Search for the cell housing the specified text and yield its (x, y) center coordinate. 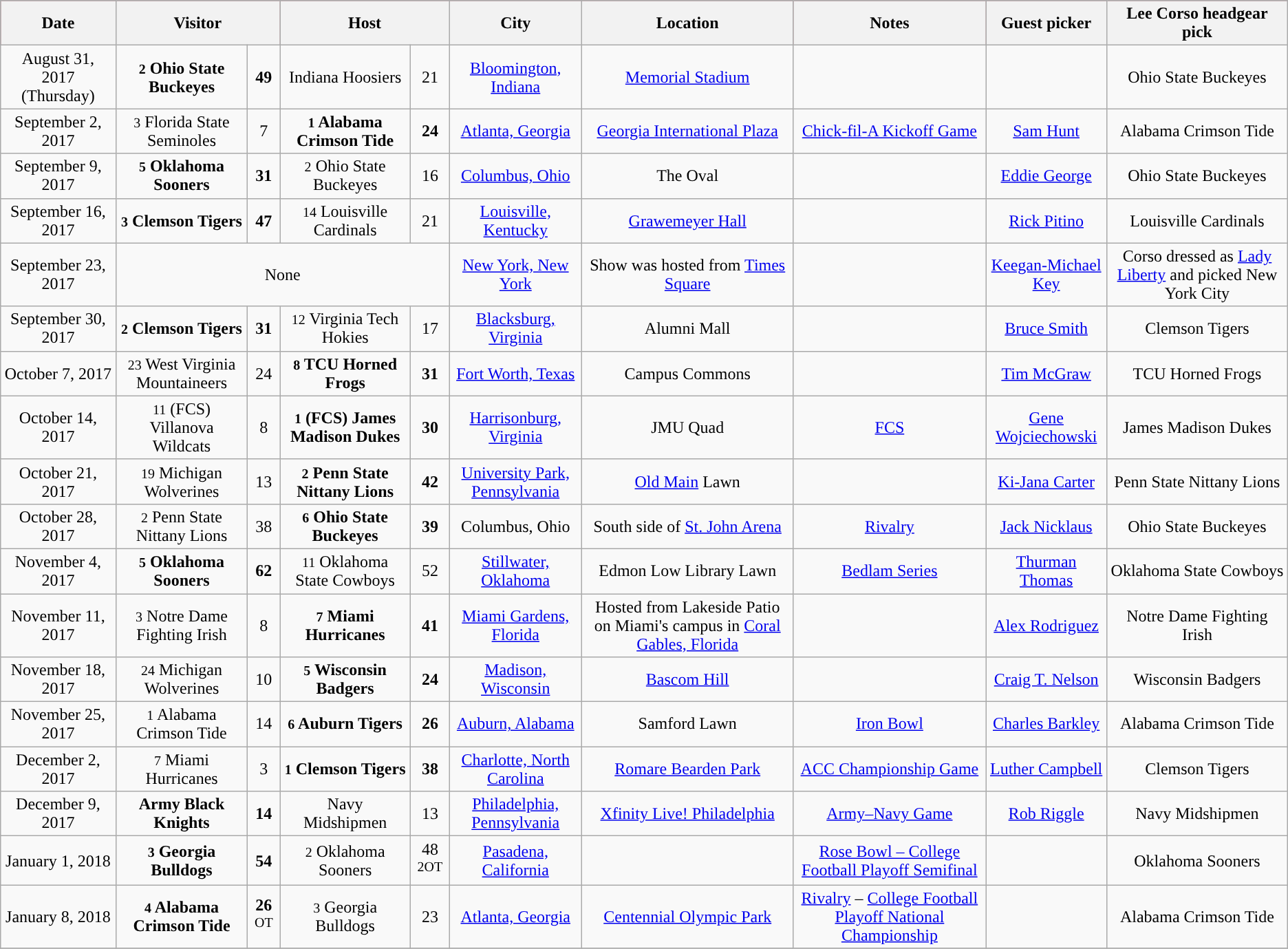
Sam Hunt (1046, 131)
8 TCU Horned Frogs (345, 373)
Campus Commons (687, 373)
4 Alabama Crimson Tide (182, 917)
10 (264, 680)
October 14, 2017 (58, 427)
7 (264, 131)
TCU Horned Frogs (1197, 373)
Rob Riggle (1046, 813)
2 Oklahoma Sooners (345, 861)
Army–Navy Game (889, 813)
54 (264, 861)
November 25, 2017 (58, 724)
Blacksburg, Virginia (515, 329)
October 28, 2017 (58, 526)
University Park, Pennsylvania (515, 482)
Indiana Hoosiers (345, 77)
December 2, 2017 (58, 769)
Craig T. Nelson (1046, 680)
August 31, 2017 (Thursday) (58, 77)
Alex Rodriguez (1046, 625)
Grawemeyer Hall (687, 220)
Eddie George (1046, 176)
September 16, 2017 (58, 220)
Bruce Smith (1046, 329)
11 (FCS) Villanova Wildcats (182, 427)
1 (FCS) James Madison Dukes (345, 427)
Romare Bearden Park (687, 769)
Oklahoma State Cowboys (1197, 571)
17 (431, 329)
52 (431, 571)
6 Ohio State Buckeyes (345, 526)
James Madison Dukes (1197, 427)
16 (431, 176)
Miami Gardens, Florida (515, 625)
Hosted from Lakeside Patio on Miami's campus in Coral Gables, Florida (687, 625)
Army Black Knights (182, 813)
City (515, 23)
19 Michigan Wolverines (182, 482)
Louisville Cardinals (1197, 220)
Edmon Low Library Lawn (687, 571)
2 Clemson Tigers (182, 329)
Host (365, 23)
Centennial Olympic Park (687, 917)
41 (431, 625)
New York, New York (515, 275)
Old Main Lawn (687, 482)
Penn State Nittany Lions (1197, 482)
Samford Lawn (687, 724)
Georgia International Plaza (687, 131)
14 Louisville Cardinals (345, 220)
Location (687, 23)
Luther Campbell (1046, 769)
November 11, 2017 (58, 625)
The Oval (687, 176)
26 OT (264, 917)
Fort Worth, Texas (515, 373)
October 21, 2017 (58, 482)
January 8, 2018 (58, 917)
49 (264, 77)
62 (264, 571)
11 Oklahoma State Cowboys (345, 571)
Iron Bowl (889, 724)
December 9, 2017 (58, 813)
1 Clemson Tigers (345, 769)
Charlotte, North Carolina (515, 769)
47 (264, 220)
23 (431, 917)
Notes (889, 23)
Memorial Stadium (687, 77)
Date (58, 23)
39 (431, 526)
January 1, 2018 (58, 861)
5 Wisconsin Badgers (345, 680)
23 West Virginia Mountaineers (182, 373)
Stillwater, Oklahoma (515, 571)
Oklahoma Sooners (1197, 861)
Show was hosted from Times Square (687, 275)
Charles Barkley (1046, 724)
November 18, 2017 (58, 680)
Wisconsin Badgers (1197, 680)
Chick-fil-A Kickoff Game (889, 131)
Corso dressed as Lady Liberty and picked New York City (1197, 275)
Thurman Thomas (1046, 571)
Jack Nicklaus (1046, 526)
3 Notre Dame Fighting Irish (182, 625)
October 7, 2017 (58, 373)
3 (264, 769)
48 2OT (431, 861)
Rivalry – College Football Playoff National Championship (889, 917)
Madison, Wisconsin (515, 680)
Rose Bowl – College Football Playoff Semifinal (889, 861)
FCS (889, 427)
September 2, 2017 (58, 131)
September 23, 2017 (58, 275)
None (282, 275)
42 (431, 482)
Tim McGraw (1046, 373)
Gene Wojciechowski (1046, 427)
30 (431, 427)
Philadelphia, Pennsylvania (515, 813)
Visitor (198, 23)
Keegan-Michael Key (1046, 275)
September 30, 2017 (58, 329)
Xfinity Live! Philadelphia (687, 813)
Alumni Mall (687, 329)
September 9, 2017 (58, 176)
Rivalry (889, 526)
Notre Dame Fighting Irish (1197, 625)
24 Michigan Wolverines (182, 680)
Ki-Jana Carter (1046, 482)
November 4, 2017 (58, 571)
JMU Quad (687, 427)
3 Florida State Seminoles (182, 131)
Rick Pitino (1046, 220)
Harrisonburg, Virginia (515, 427)
Auburn, Alabama (515, 724)
12 Virginia Tech Hokies (345, 329)
Lee Corso headgear pick (1197, 23)
Bedlam Series (889, 571)
Bascom Hill (687, 680)
3 Clemson Tigers (182, 220)
ACC Championship Game (889, 769)
Bloomington, Indiana (515, 77)
South side of St. John Arena (687, 526)
6 Auburn Tigers (345, 724)
26 (431, 724)
Guest picker (1046, 23)
Pasadena, California (515, 861)
Louisville, Kentucky (515, 220)
